Locate the cell with the specified text and output its [x, y] center coordinate. 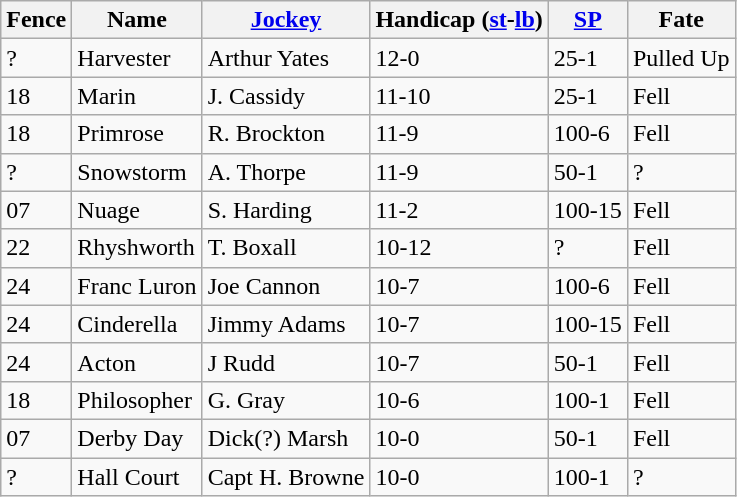
Nuage [137, 210]
Fate [681, 20]
Jockey [286, 20]
Hall Court [137, 477]
Jimmy Adams [286, 324]
Joe Cannon [286, 286]
10-12 [459, 248]
Pulled Up [681, 58]
S. Harding [286, 210]
Acton [137, 362]
22 [36, 248]
Philosopher [137, 400]
Marin [137, 96]
SP [588, 20]
Name [137, 20]
G. Gray [286, 400]
Fence [36, 20]
12-0 [459, 58]
Capt H. Browne [286, 477]
Arthur Yates [286, 58]
T. Boxall [286, 248]
Snowstorm [137, 172]
10-6 [459, 400]
11-10 [459, 96]
J Rudd [286, 362]
Handicap (st-lb) [459, 20]
11-2 [459, 210]
Harvester [137, 58]
Franc Luron [137, 286]
J. Cassidy [286, 96]
Primrose [137, 134]
A. Thorpe [286, 172]
Rhyshworth [137, 248]
Cinderella [137, 324]
Dick(?) Marsh [286, 438]
Derby Day [137, 438]
R. Brockton [286, 134]
